Search for the cell housing the specified text and yield its [X, Y] center coordinate. 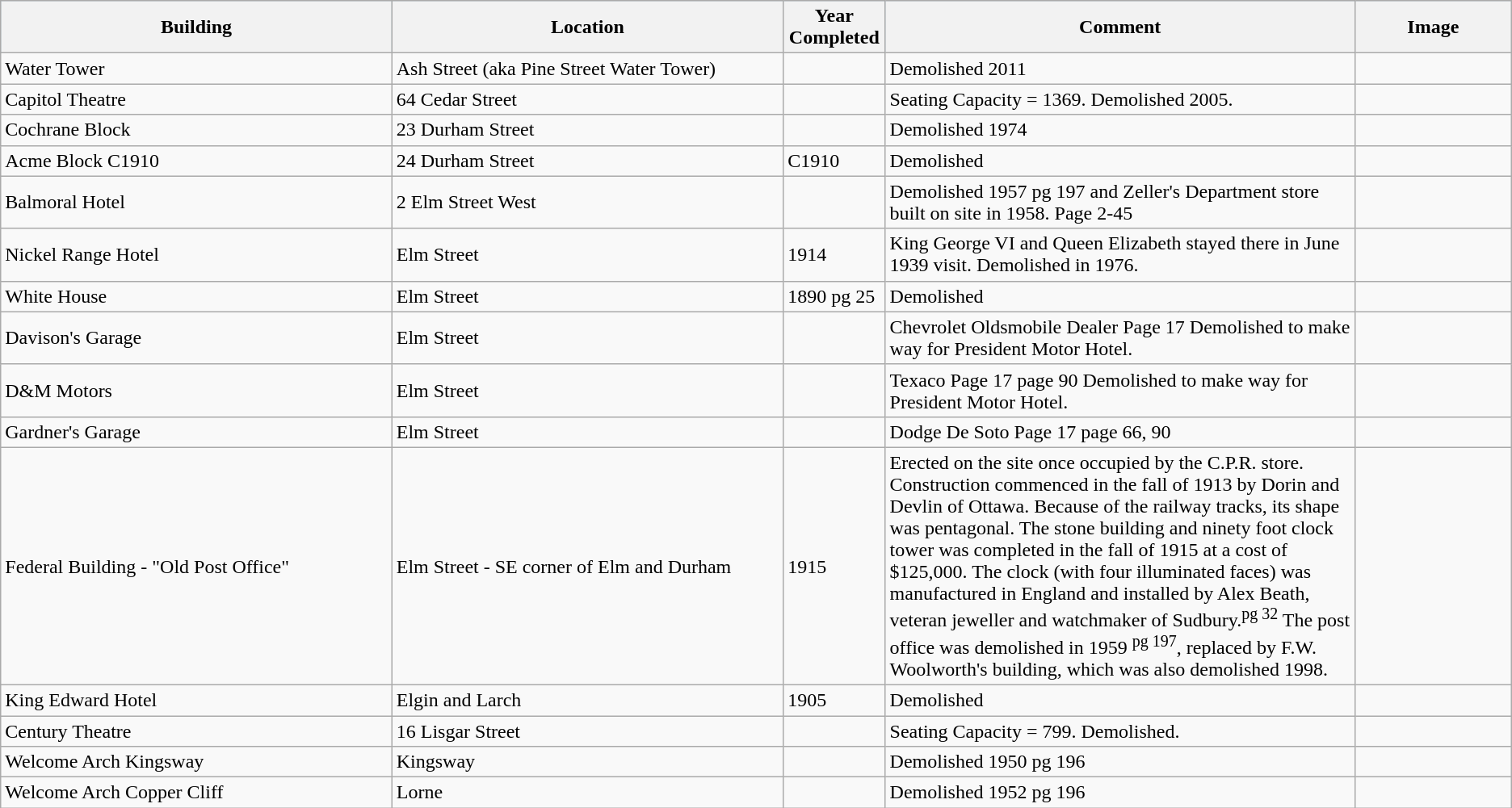
64 Cedar Street [587, 99]
Seating Capacity = 799. Demolished. [1119, 731]
1905 [834, 700]
1890 pg 25 [834, 296]
D&M Motors [196, 391]
Century Theatre [196, 731]
Texaco Page 17 page 90 Demolished to make way for President Motor Hotel. [1119, 391]
C1910 [834, 161]
Demolished 1957 pg 197 and Zeller's Department store built on site in 1958. Page 2-45 [1119, 202]
Water Tower [196, 69]
Welcome Arch Kingsway [196, 762]
24 Durham Street [587, 161]
1915 [834, 566]
Demolished 1950 pg 196 [1119, 762]
Gardner's Garage [196, 432]
Seating Capacity = 1369. Demolished 2005. [1119, 99]
Balmoral Hotel [196, 202]
Elm Street - SE corner of Elm and Durham [587, 566]
Chevrolet Oldsmobile Dealer Page 17 Demolished to make way for President Motor Hotel. [1119, 337]
Demolished 1974 [1119, 130]
Dodge De Soto Page 17 page 66, 90 [1119, 432]
Year Completed [834, 27]
Welcome Arch Copper Cliff [196, 793]
Comment [1119, 27]
Location [587, 27]
Cochrane Block [196, 130]
Image [1433, 27]
23 Durham Street [587, 130]
Capitol Theatre [196, 99]
Demolished 2011 [1119, 69]
Nickel Range Hotel [196, 255]
1914 [834, 255]
Federal Building - "Old Post Office" [196, 566]
Demolished 1952 pg 196 [1119, 793]
Elgin and Larch [587, 700]
Building [196, 27]
Davison's Garage [196, 337]
2 Elm Street West [587, 202]
King George VI and Queen Elizabeth stayed there in June 1939 visit. Demolished in 1976. [1119, 255]
King Edward Hotel [196, 700]
Ash Street (aka Pine Street Water Tower) [587, 69]
White House [196, 296]
Acme Block C1910 [196, 161]
Kingsway [587, 762]
Lorne [587, 793]
16 Lisgar Street [587, 731]
